Locate the cell with the specified text and output its (X, Y) center coordinate. 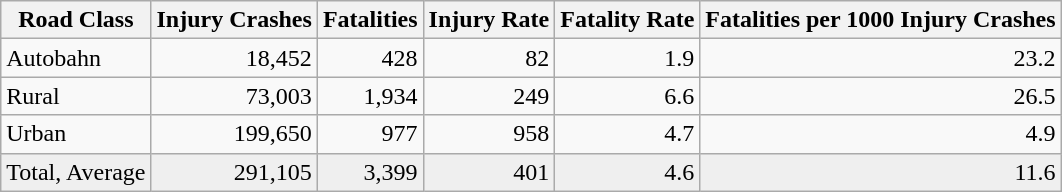
82 (489, 58)
73,003 (234, 96)
18,452 (234, 58)
Fatalities per 1000 Injury Crashes (880, 20)
401 (489, 172)
26.5 (880, 96)
199,650 (234, 134)
6.6 (628, 96)
249 (489, 96)
Injury Crashes (234, 20)
11.6 (880, 172)
Rural (76, 96)
291,105 (234, 172)
Fatalities (370, 20)
1,934 (370, 96)
Road Class (76, 20)
Fatality Rate (628, 20)
4.9 (880, 134)
4.6 (628, 172)
Autobahn (76, 58)
958 (489, 134)
Total, Average (76, 172)
3,399 (370, 172)
977 (370, 134)
1.9 (628, 58)
4.7 (628, 134)
Urban (76, 134)
23.2 (880, 58)
428 (370, 58)
Injury Rate (489, 20)
